Determine the (X, Y) coordinate at the center of the cell enclosing the given text.  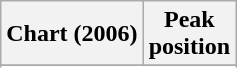
Peakposition (189, 34)
Chart (2006) (72, 34)
